Detect which cell encompasses the target text, then output its [X, Y] center coordinate. 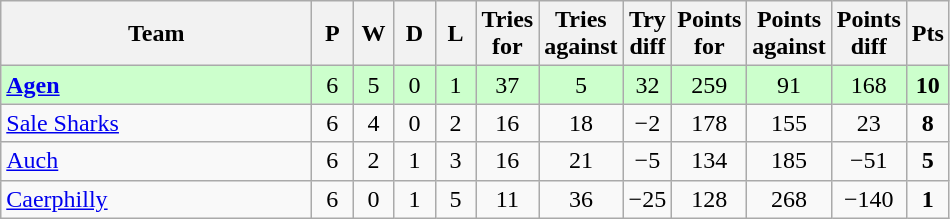
Caerphilly [156, 199]
91 [789, 85]
11 [508, 199]
Points for [710, 34]
8 [928, 123]
259 [710, 85]
W [374, 34]
18 [581, 123]
155 [789, 123]
Sale Sharks [156, 123]
3 [456, 161]
Team [156, 34]
−51 [868, 161]
−2 [648, 123]
32 [648, 85]
L [456, 34]
185 [789, 161]
Try diff [648, 34]
Agen [156, 85]
4 [374, 123]
10 [928, 85]
37 [508, 85]
−140 [868, 199]
23 [868, 123]
36 [581, 199]
178 [710, 123]
Tries against [581, 34]
Auch [156, 161]
21 [581, 161]
Points against [789, 34]
Tries for [508, 34]
168 [868, 85]
128 [710, 199]
−5 [648, 161]
Points diff [868, 34]
D [414, 34]
134 [710, 161]
Pts [928, 34]
P [332, 34]
268 [789, 199]
−25 [648, 199]
